From the cell containing the given text, extract its center point as [x, y] coordinate. 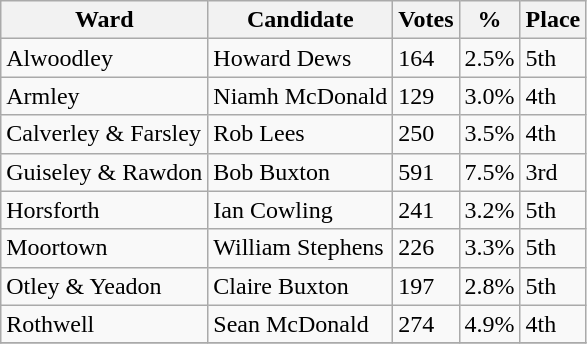
Alwoodley [104, 58]
Niamh McDonald [300, 96]
591 [426, 172]
Horsforth [104, 210]
226 [426, 248]
197 [426, 286]
3.2% [490, 210]
Candidate [300, 20]
Otley & Yeadon [104, 286]
Sean McDonald [300, 324]
Votes [426, 20]
164 [426, 58]
Ian Cowling [300, 210]
Bob Buxton [300, 172]
241 [426, 210]
3.0% [490, 96]
Place [553, 20]
Howard Dews [300, 58]
250 [426, 134]
3.3% [490, 248]
7.5% [490, 172]
Rob Lees [300, 134]
Guiseley & Rawdon [104, 172]
Calverley & Farsley [104, 134]
2.8% [490, 286]
% [490, 20]
Ward [104, 20]
3.5% [490, 134]
129 [426, 96]
Rothwell [104, 324]
274 [426, 324]
3rd [553, 172]
William Stephens [300, 248]
Claire Buxton [300, 286]
2.5% [490, 58]
Armley [104, 96]
4.9% [490, 324]
Moortown [104, 248]
